Detect which cell encompasses the target text, then output its [X, Y] center coordinate. 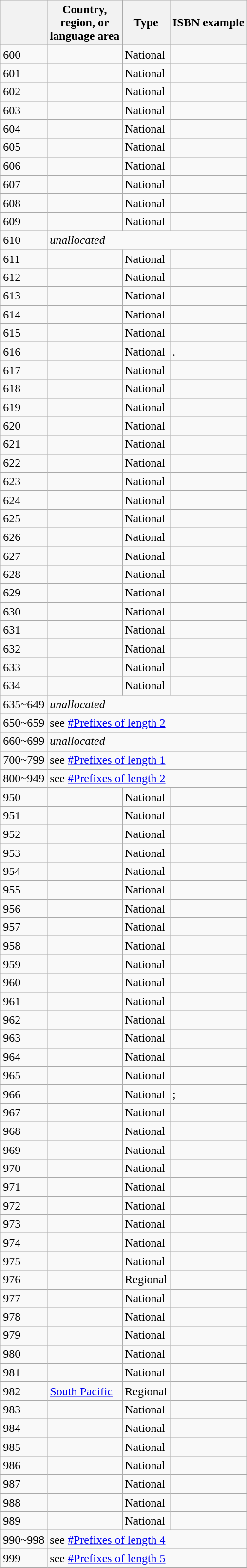
800~949 [24, 778]
961 [24, 1001]
960 [24, 983]
967 [24, 1112]
632 [24, 649]
660~699 [24, 741]
626 [24, 537]
600 [24, 55]
958 [24, 946]
954 [24, 872]
962 [24, 1020]
621 [24, 444]
see #Prefixes of length 1 [147, 760]
635~649 [24, 704]
618 [24, 389]
607 [24, 184]
630 [24, 612]
619 [24, 407]
963 [24, 1038]
700~799 [24, 760]
622 [24, 463]
614 [24, 315]
975 [24, 1261]
. [208, 352]
957 [24, 927]
990~998 [24, 1540]
977 [24, 1298]
952 [24, 834]
976 [24, 1280]
see #Prefixes of length 4 [147, 1540]
628 [24, 575]
615 [24, 333]
955 [24, 890]
606 [24, 166]
see #Prefixes of length 5 [147, 1558]
978 [24, 1317]
973 [24, 1224]
620 [24, 426]
611 [24, 259]
989 [24, 1521]
969 [24, 1150]
985 [24, 1447]
603 [24, 110]
650~659 [24, 723]
627 [24, 556]
; [208, 1094]
612 [24, 278]
970 [24, 1169]
981 [24, 1372]
988 [24, 1503]
609 [24, 221]
613 [24, 296]
ISBN example [208, 23]
950 [24, 797]
South Pacific [85, 1391]
951 [24, 815]
982 [24, 1391]
617 [24, 370]
972 [24, 1206]
604 [24, 129]
987 [24, 1484]
979 [24, 1335]
629 [24, 593]
624 [24, 500]
Type [146, 23]
983 [24, 1409]
601 [24, 73]
634 [24, 686]
605 [24, 147]
602 [24, 92]
631 [24, 630]
956 [24, 909]
980 [24, 1354]
625 [24, 518]
999 [24, 1558]
964 [24, 1057]
633 [24, 667]
610 [24, 240]
966 [24, 1094]
616 [24, 352]
971 [24, 1187]
Country,region, orlanguage area [85, 23]
968 [24, 1131]
986 [24, 1466]
965 [24, 1075]
959 [24, 964]
984 [24, 1428]
608 [24, 203]
623 [24, 481]
953 [24, 853]
974 [24, 1243]
